For the text-containing cell, return its midpoint in (X, Y) coordinate format. 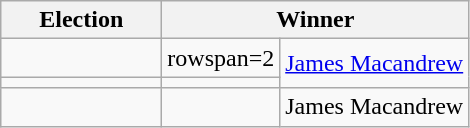
Winner (316, 20)
rowspan=2 (221, 58)
Election (82, 20)
